Find where the given text appears and provide that cell's center as (x, y) coordinate. 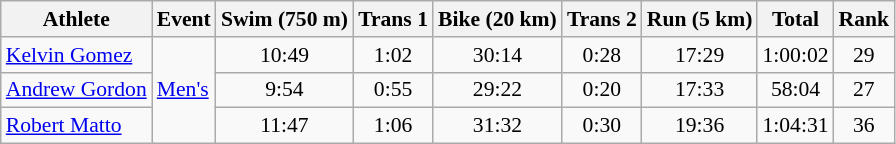
31:32 (498, 126)
Swim (750 m) (284, 19)
Run (5 km) (700, 19)
0:30 (602, 126)
Event (184, 19)
19:36 (700, 126)
Athlete (76, 19)
17:33 (700, 90)
0:55 (393, 90)
10:49 (284, 55)
29 (864, 55)
17:29 (700, 55)
1:02 (393, 55)
36 (864, 126)
29:22 (498, 90)
58:04 (795, 90)
Kelvin Gomez (76, 55)
30:14 (498, 55)
Total (795, 19)
1:04:31 (795, 126)
Robert Matto (76, 126)
Bike (20 km) (498, 19)
27 (864, 90)
0:20 (602, 90)
Men's (184, 90)
Trans 1 (393, 19)
11:47 (284, 126)
Andrew Gordon (76, 90)
Trans 2 (602, 19)
9:54 (284, 90)
0:28 (602, 55)
1:06 (393, 126)
1:00:02 (795, 55)
Rank (864, 19)
